Detect which cell encompasses the target text, then output its (X, Y) center coordinate. 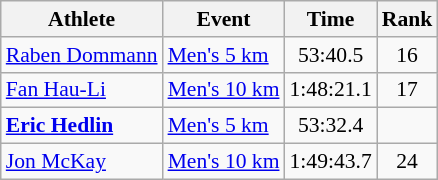
Athlete (82, 19)
Event (224, 19)
1:48:21.1 (331, 90)
16 (408, 55)
24 (408, 162)
Jon McKay (82, 162)
53:40.5 (331, 55)
17 (408, 90)
Raben Dommann (82, 55)
Eric Hedlin (82, 126)
Rank (408, 19)
Fan Hau-Li (82, 90)
1:49:43.7 (331, 162)
53:32.4 (331, 126)
Time (331, 19)
